Pinpoint the cell where the given text exists, returning its [X, Y] midpoint coordinate. 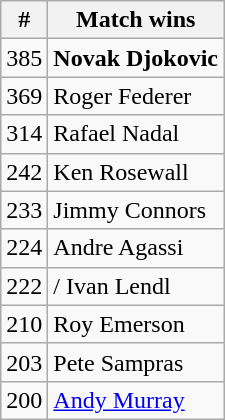
/ Ivan Lendl [136, 286]
Roy Emerson [136, 324]
Ken Rosewall [136, 172]
369 [24, 96]
224 [24, 248]
203 [24, 362]
Andy Murray [136, 400]
Pete Sampras [136, 362]
Novak Djokovic [136, 58]
222 [24, 286]
233 [24, 210]
Match wins [136, 20]
200 [24, 400]
# [24, 20]
385 [24, 58]
314 [24, 134]
242 [24, 172]
Rafael Nadal [136, 134]
210 [24, 324]
Andre Agassi [136, 248]
Jimmy Connors [136, 210]
Roger Federer [136, 96]
